Output the (x, y) coordinate of the center of the cell containing the given text.  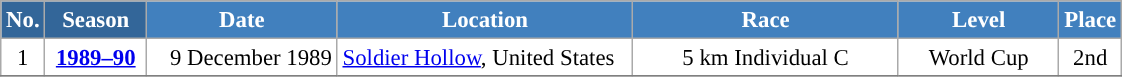
2nd (1090, 58)
Place (1090, 20)
Location (485, 20)
Level (978, 20)
9 December 1989 (242, 58)
1989–90 (96, 58)
No. (23, 20)
World Cup (978, 58)
1 (23, 58)
Season (96, 20)
Date (242, 20)
5 km Individual C (766, 58)
Soldier Hollow, United States (485, 58)
Race (766, 20)
